For the text-containing cell, return its midpoint in [X, Y] coordinate format. 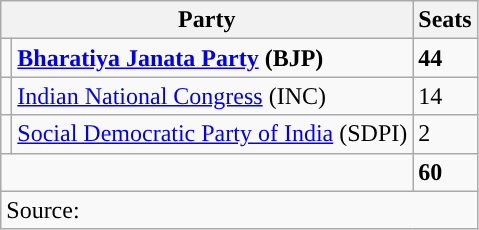
Source: [239, 210]
60 [445, 172]
44 [445, 58]
Social Democratic Party of India (SDPI) [212, 134]
Seats [445, 20]
14 [445, 96]
2 [445, 134]
Party [207, 20]
Indian National Congress (INC) [212, 96]
Bharatiya Janata Party (BJP) [212, 58]
